From the cell containing the given text, extract its center point as [x, y] coordinate. 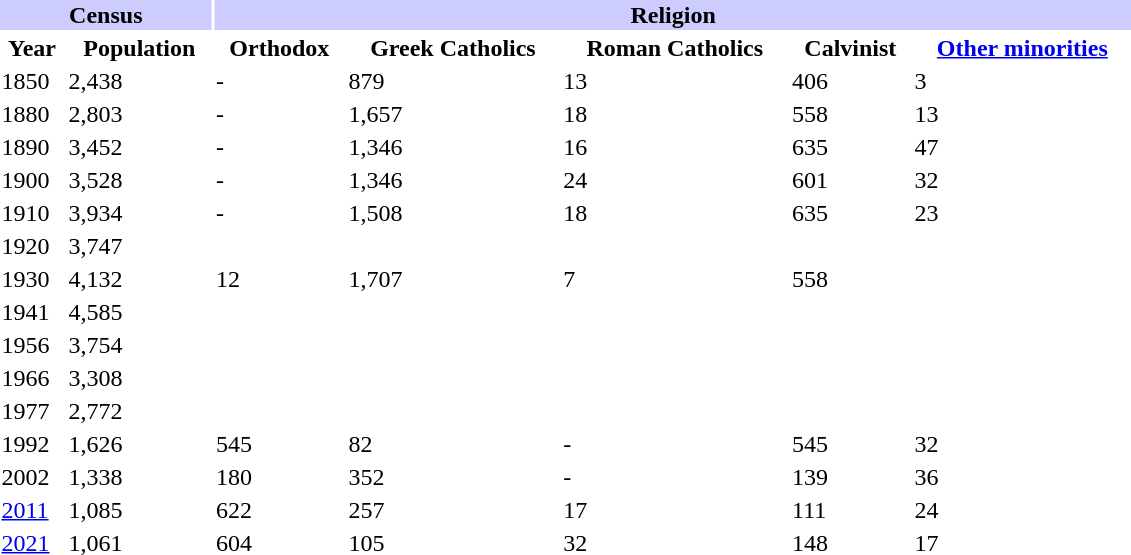
1850 [32, 81]
139 [850, 477]
Orthodox [280, 48]
1930 [32, 279]
1880 [32, 114]
1910 [32, 213]
111 [850, 510]
82 [453, 444]
7 [675, 279]
352 [453, 477]
12 [280, 279]
Census [106, 15]
2002 [32, 477]
1920 [32, 246]
1,085 [140, 510]
601 [850, 180]
4,132 [140, 279]
879 [453, 81]
3,452 [140, 147]
1,707 [453, 279]
1941 [32, 312]
1992 [32, 444]
1966 [32, 378]
13 [675, 81]
3,754 [140, 345]
1977 [32, 411]
1890 [32, 147]
1,657 [453, 114]
Greek Catholics [453, 48]
1,338 [140, 477]
Population [140, 48]
24 [675, 180]
2011 [32, 510]
180 [280, 477]
2,803 [140, 114]
3,934 [140, 213]
1,508 [453, 213]
622 [280, 510]
3,747 [140, 246]
2,772 [140, 411]
4,585 [140, 312]
Roman Catholics [675, 48]
1,626 [140, 444]
Year [32, 48]
3,528 [140, 180]
257 [453, 510]
1900 [32, 180]
17 [675, 510]
Calvinist [850, 48]
2,438 [140, 81]
3,308 [140, 378]
1956 [32, 345]
406 [850, 81]
16 [675, 147]
